Provide the [x, y] coordinate of the cell's center where the given text is located.  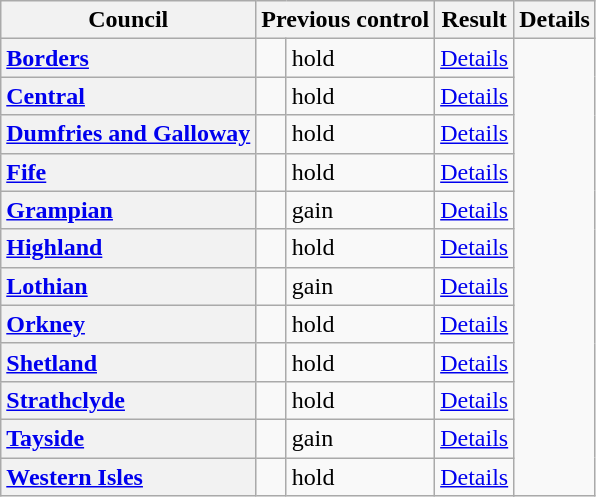
Council [128, 20]
Highland [128, 248]
Tayside [128, 438]
Strathclyde [128, 400]
Western Isles [128, 477]
Lothian [128, 286]
Borders [128, 58]
Previous control [346, 20]
Orkney [128, 324]
Dumfries and Galloway [128, 134]
Central [128, 96]
Grampian [128, 210]
Shetland [128, 362]
Result [474, 20]
Fife [128, 172]
